Detect which cell encompasses the target text, then output its [X, Y] center coordinate. 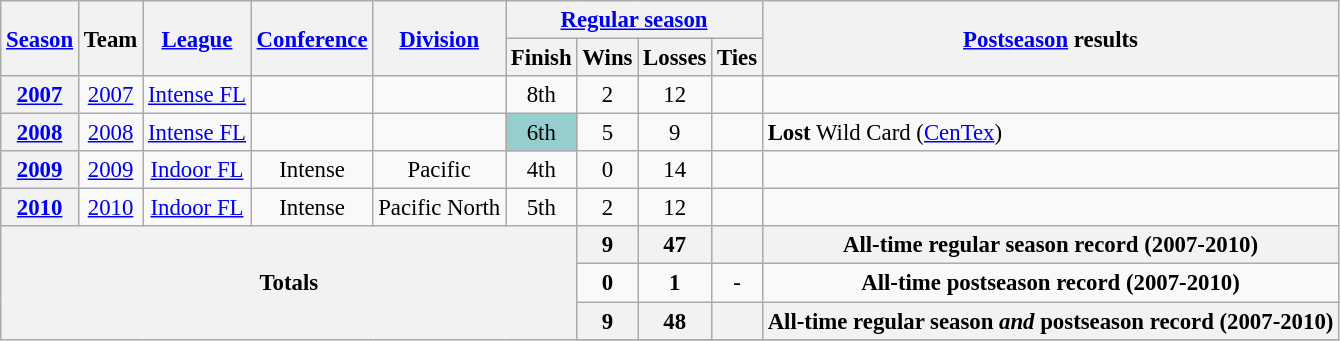
6th [542, 133]
All-time postseason record (2007-2010) [1050, 283]
Pacific North [440, 208]
Wins [608, 58]
All-time regular season record (2007-2010) [1050, 245]
1 [675, 283]
14 [675, 170]
Regular season [634, 20]
5 [608, 133]
47 [675, 245]
4th [542, 170]
8th [542, 95]
Totals [289, 282]
All-time regular season and postseason record (2007-2010) [1050, 321]
Pacific [440, 170]
Losses [675, 58]
- [738, 283]
5th [542, 208]
Finish [542, 58]
League [198, 38]
Season [40, 38]
Lost Wild Card (CenTex) [1050, 133]
Division [440, 38]
48 [675, 321]
Postseason results [1050, 38]
Team [110, 38]
Conference [312, 38]
Ties [738, 58]
